Find where the given text appears and provide that cell's center as (x, y) coordinate. 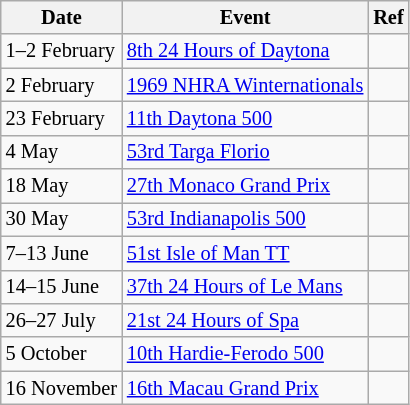
4 May (62, 152)
18 May (62, 186)
53rd Targa Florio (245, 152)
27th Monaco Grand Prix (245, 186)
2 February (62, 85)
Event (245, 17)
8th 24 Hours of Daytona (245, 51)
53rd Indianapolis 500 (245, 219)
16th Macau Grand Prix (245, 388)
Date (62, 17)
51st Isle of Man TT (245, 253)
1969 NHRA Winternationals (245, 85)
11th Daytona 500 (245, 118)
7–13 June (62, 253)
14–15 June (62, 287)
37th 24 Hours of Le Mans (245, 287)
1–2 February (62, 51)
16 November (62, 388)
10th Hardie-Ferodo 500 (245, 354)
23 February (62, 118)
Ref (388, 17)
5 October (62, 354)
30 May (62, 219)
21st 24 Hours of Spa (245, 320)
26–27 July (62, 320)
